Detect which cell encompasses the target text, then output its [X, Y] center coordinate. 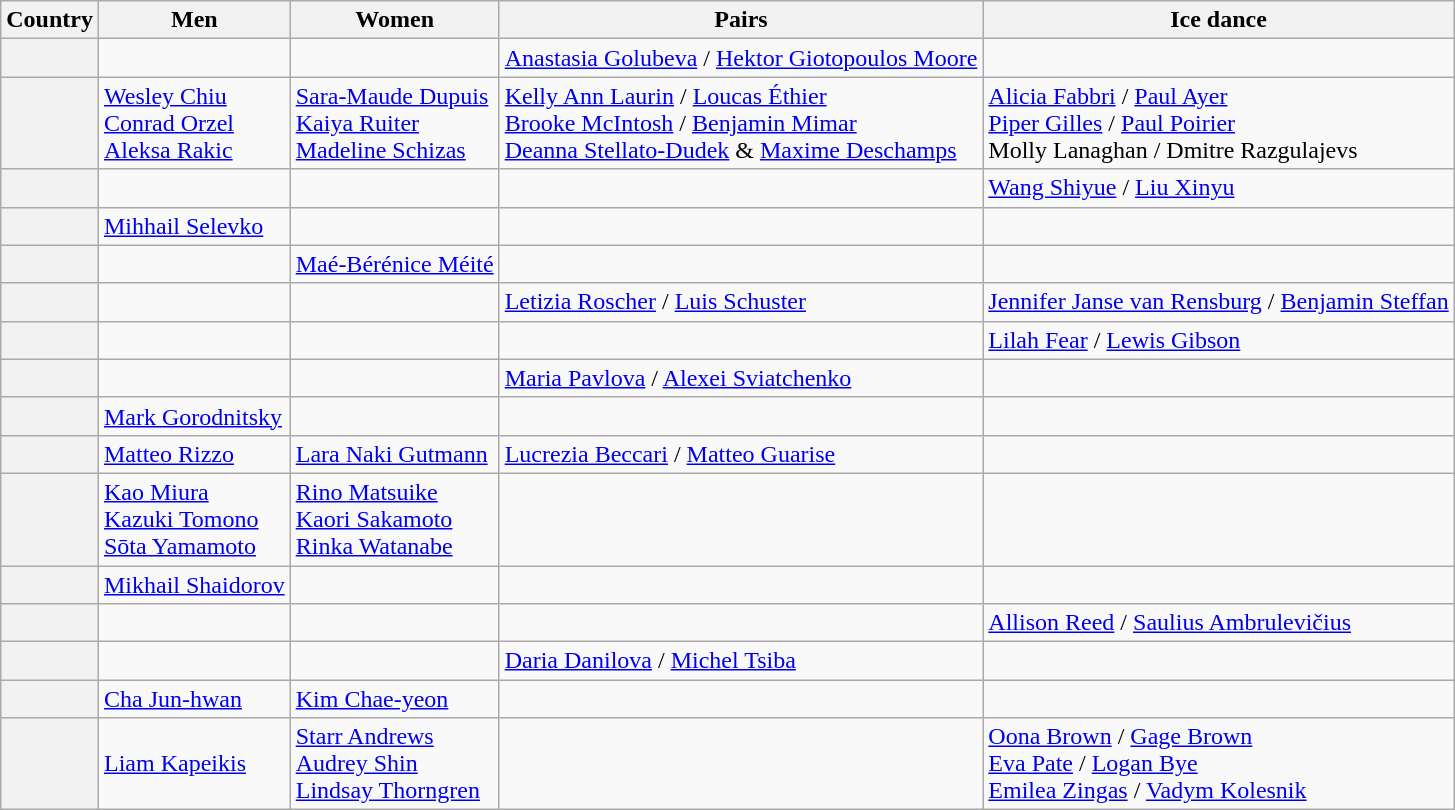
Allison Reed / Saulius Ambrulevičius [1218, 623]
Women [394, 20]
Alicia Fabbri / Paul AyerPiper Gilles / Paul PoirierMolly Lanaghan / Dmitre Razgulajevs [1218, 123]
Cha Jun-hwan [194, 699]
Kim Chae-yeon [394, 699]
Maé-Bérénice Méité [394, 264]
Lilah Fear / Lewis Gibson [1218, 340]
Ice dance [1218, 20]
Men [194, 20]
Daria Danilova / Michel Tsiba [741, 661]
Wesley ChiuConrad OrzelAleksa Rakic [194, 123]
Kelly Ann Laurin / Loucas ÉthierBrooke McIntosh / Benjamin MimarDeanna Stellato-Dudek & Maxime Deschamps [741, 123]
Rino MatsuikeKaori SakamotoRinka Watanabe [394, 519]
Starr AndrewsAudrey ShinLindsay Thorngren [394, 764]
Liam Kapeikis [194, 764]
Mark Gorodnitsky [194, 416]
Jennifer Janse van Rensburg / Benjamin Steffan [1218, 302]
Country [50, 20]
Matteo Rizzo [194, 454]
Pairs [741, 20]
Kao MiuraKazuki TomonoSōta Yamamoto [194, 519]
Mihhail Selevko [194, 226]
Lucrezia Beccari / Matteo Guarise [741, 454]
Lara Naki Gutmann [394, 454]
Letizia Roscher / Luis Schuster [741, 302]
Mikhail Shaidorov [194, 585]
Sara-Maude DupuisKaiya RuiterMadeline Schizas [394, 123]
Wang Shiyue / Liu Xinyu [1218, 188]
Maria Pavlova / Alexei Sviatchenko [741, 378]
Anastasia Golubeva / Hektor Giotopoulos Moore [741, 58]
Oona Brown / Gage BrownEva Pate / Logan ByeEmilea Zingas / Vadym Kolesnik [1218, 764]
